Identify which cell holds the provided text, then report its (x, y) central coordinate. 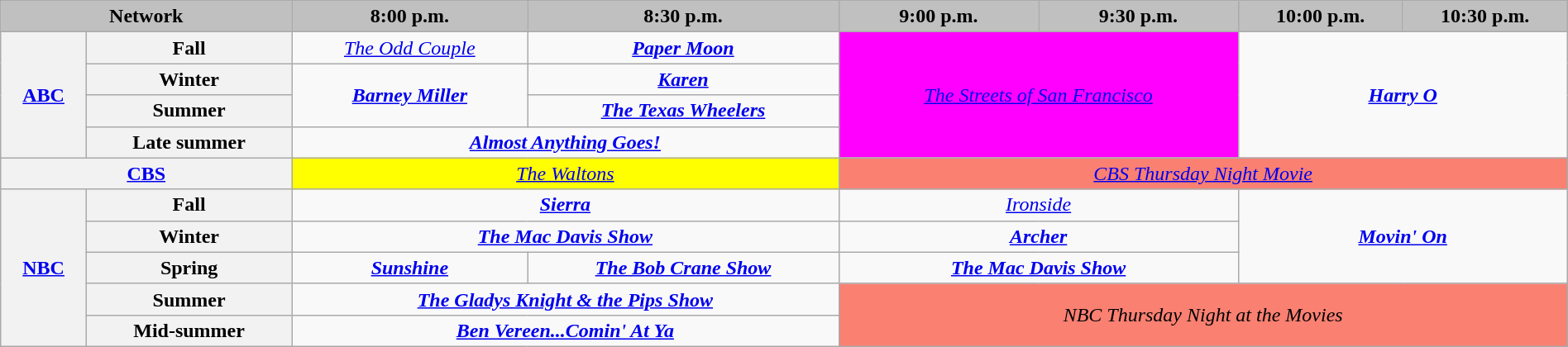
Karen (683, 79)
Harry O (1403, 95)
9:30 p.m. (1139, 17)
Archer (1039, 236)
The Odd Couple (410, 48)
Movin' On (1403, 236)
Sunshine (410, 268)
8:00 p.m. (410, 17)
10:00 p.m. (1320, 17)
Sierra (566, 205)
8:30 p.m. (683, 17)
NBC Thursday Night at the Movies (1202, 315)
CBS (146, 173)
The Texas Wheelers (683, 111)
The Waltons (566, 173)
Mid-summer (189, 330)
Paper Moon (683, 48)
Ben Vereen...Comin' At Ya (566, 330)
The Bob Crane Show (683, 268)
Spring (189, 268)
Late summer (189, 142)
The Streets of San Francisco (1039, 95)
Barney Miller (410, 95)
Network (146, 17)
Almost Anything Goes! (566, 142)
10:30 p.m. (1485, 17)
9:00 p.m. (939, 17)
CBS Thursday Night Movie (1202, 173)
The Gladys Knight & the Pips Show (566, 299)
Ironside (1039, 205)
ABC (44, 95)
NBC (44, 268)
